Search for the cell housing the specified text and yield its (X, Y) center coordinate. 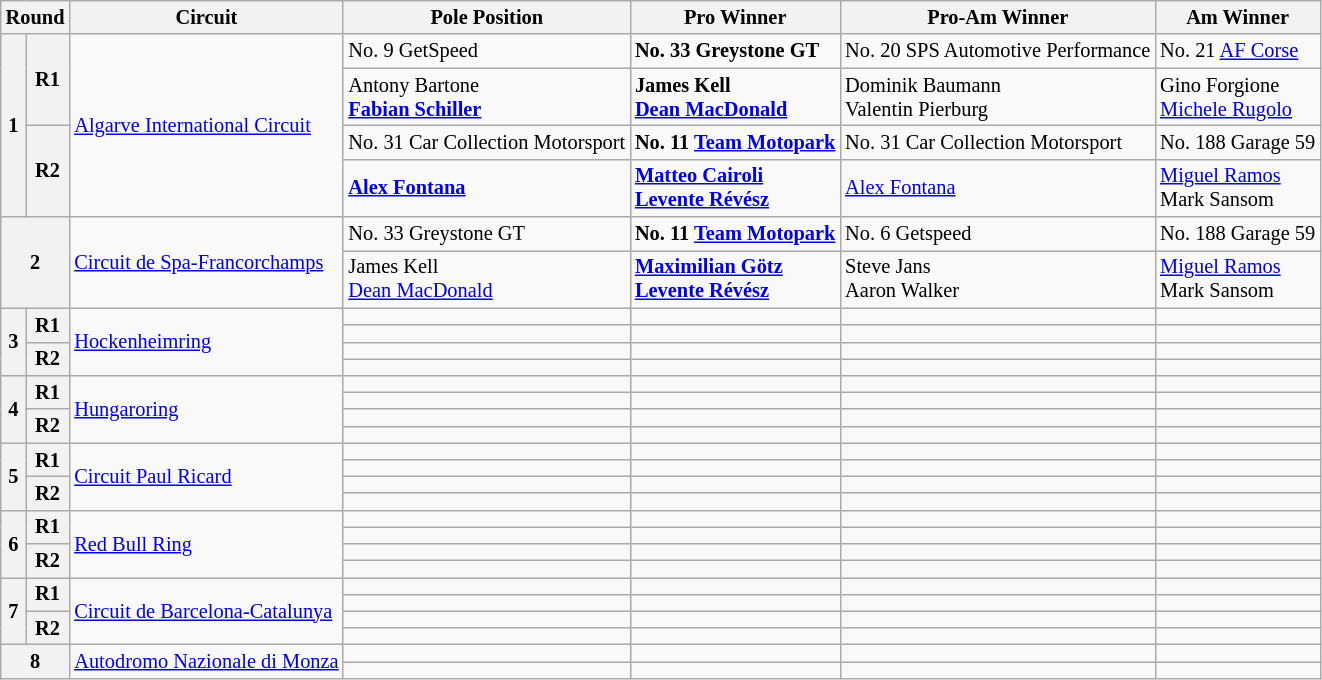
Pro Winner (735, 17)
8 (36, 661)
2 (36, 262)
Hungaroring (206, 408)
Dominik Baumann Valentin Pierburg (998, 97)
Gino Forgione Michele Rugolo (1238, 97)
7 (14, 610)
Antony Bartone Fabian Schiller (486, 97)
Red Bull Ring (206, 544)
Steve Jans Aaron Walker (998, 279)
No. 20 SPS Automotive Performance (998, 51)
Circuit de Spa-Francorchamps (206, 262)
No. 6 Getspeed (998, 234)
No. 9 GetSpeed (486, 51)
Circuit (206, 17)
1 (14, 126)
Am Winner (1238, 17)
Autodromo Nazionale di Monza (206, 661)
6 (14, 544)
Matteo Cairoli Levente Révész (735, 188)
Circuit de Barcelona-Catalunya (206, 610)
Round (36, 17)
Hockenheimring (206, 342)
3 (14, 342)
4 (14, 408)
No. 21 AF Corse (1238, 51)
Algarve International Circuit (206, 126)
5 (14, 476)
Pro-Am Winner (998, 17)
Maximilian Götz Levente Révész (735, 279)
Pole Position (486, 17)
Circuit Paul Ricard (206, 476)
